Pinpoint the cell where the given text exists, returning its (X, Y) midpoint coordinate. 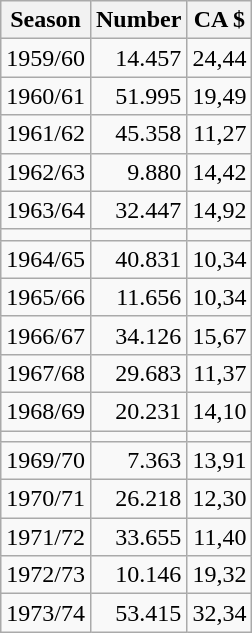
19,49 (220, 96)
14,92 (220, 210)
1970/71 (46, 499)
1966/67 (46, 335)
29.683 (138, 373)
20.231 (138, 411)
11,40 (220, 537)
11,37 (220, 373)
32,34 (220, 613)
1960/61 (46, 96)
1959/60 (46, 58)
45.358 (138, 134)
1964/65 (46, 259)
11.656 (138, 297)
1961/62 (46, 134)
1962/63 (46, 172)
Season (46, 20)
13,91 (220, 461)
7.363 (138, 461)
1971/72 (46, 537)
14,42 (220, 172)
1965/66 (46, 297)
1972/73 (46, 575)
14.457 (138, 58)
26.218 (138, 499)
11,27 (220, 134)
34.126 (138, 335)
1973/74 (46, 613)
9.880 (138, 172)
14,10 (220, 411)
51.995 (138, 96)
19,32 (220, 575)
15,67 (220, 335)
12,30 (220, 499)
1967/68 (46, 373)
32.447 (138, 210)
40.831 (138, 259)
24,44 (220, 58)
Number (138, 20)
33.655 (138, 537)
CA $ (220, 20)
1969/70 (46, 461)
1968/69 (46, 411)
10.146 (138, 575)
53.415 (138, 613)
1963/64 (46, 210)
